Search for the cell housing the specified text and yield its [x, y] center coordinate. 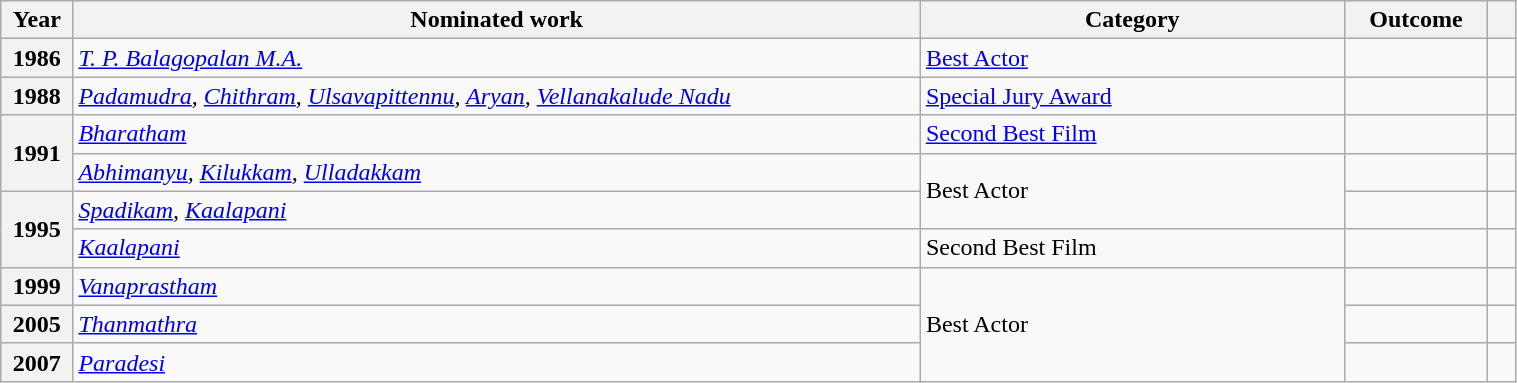
Abhimanyu, Kilukkam, Ulladakkam [496, 172]
Bharatham [496, 134]
1988 [37, 96]
Thanmathra [496, 324]
Kaalapani [496, 248]
T. P. Balagopalan M.A. [496, 58]
Paradesi [496, 362]
Spadikam, Kaalapani [496, 210]
Nominated work [496, 20]
Year [37, 20]
1991 [37, 153]
Special Jury Award [1132, 96]
Vanaprastham [496, 286]
2007 [37, 362]
1986 [37, 58]
Category [1132, 20]
Padamudra, Chithram, Ulsavapittennu, Aryan, Vellanakalude Nadu [496, 96]
1999 [37, 286]
2005 [37, 324]
1995 [37, 229]
Outcome [1416, 20]
